Find where the given text appears and provide that cell's center as [x, y] coordinate. 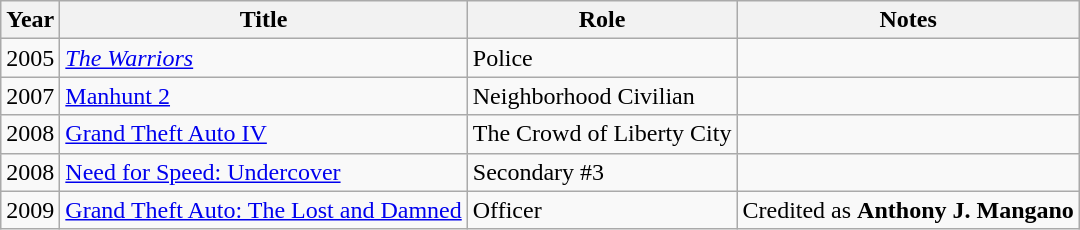
Year [30, 20]
2009 [30, 210]
Neighborhood Civilian [602, 96]
2005 [30, 58]
Manhunt 2 [264, 96]
Need for Speed: Undercover [264, 172]
Police [602, 58]
Notes [908, 20]
2007 [30, 96]
Officer [602, 210]
Role [602, 20]
Title [264, 20]
Grand Theft Auto IV [264, 134]
Credited as Anthony J. Mangano [908, 210]
Secondary #3 [602, 172]
The Warriors [264, 58]
The Crowd of Liberty City [602, 134]
Grand Theft Auto: The Lost and Damned [264, 210]
